Return the (X, Y) coordinate for the center point of the cell that contains the specified text.  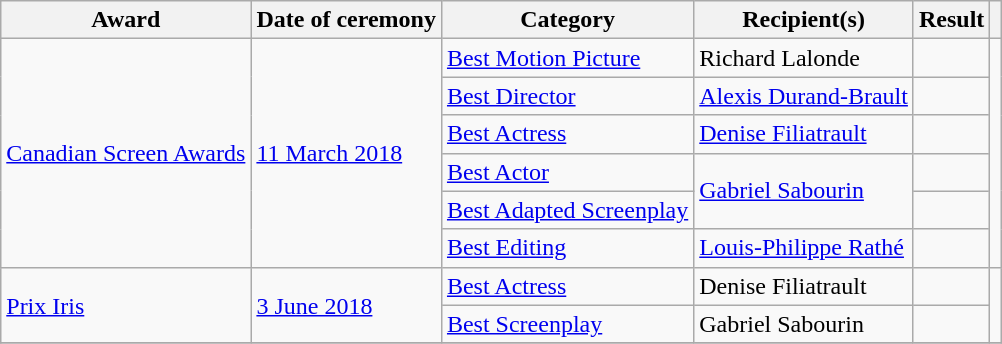
Canadian Screen Awards (126, 153)
Louis-Philippe Rathé (804, 248)
Result (951, 20)
Best Adapted Screenplay (567, 210)
Best Editing (567, 248)
3 June 2018 (346, 305)
Prix Iris (126, 305)
Award (126, 20)
Recipient(s) (804, 20)
Best Actor (567, 172)
Best Director (567, 96)
Best Motion Picture (567, 58)
Best Screenplay (567, 324)
Richard Lalonde (804, 58)
Alexis Durand-Brault (804, 96)
Date of ceremony (346, 20)
Category (567, 20)
11 March 2018 (346, 153)
